Determine the (X, Y) coordinate at the center of the cell enclosing the given text.  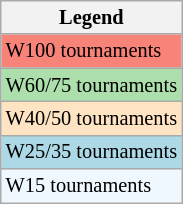
W60/75 tournaments (92, 85)
W40/50 tournaments (92, 118)
Legend (92, 17)
W100 tournaments (92, 51)
W25/35 tournaments (92, 152)
W15 tournaments (92, 186)
